From the cell containing the given text, extract its center point as [X, Y] coordinate. 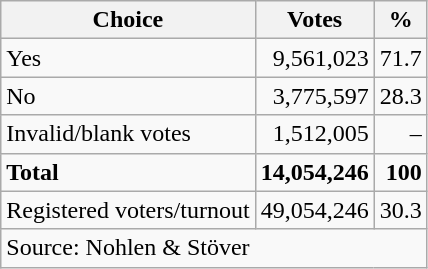
Yes [128, 58]
Total [128, 172]
Source: Nohlen & Stöver [214, 248]
3,775,597 [314, 96]
Registered voters/turnout [128, 210]
9,561,023 [314, 58]
49,054,246 [314, 210]
% [400, 20]
1,512,005 [314, 134]
– [400, 134]
71.7 [400, 58]
Invalid/blank votes [128, 134]
Choice [128, 20]
14,054,246 [314, 172]
28.3 [400, 96]
Votes [314, 20]
No [128, 96]
100 [400, 172]
30.3 [400, 210]
